From the cell containing the given text, extract its center point as (X, Y) coordinate. 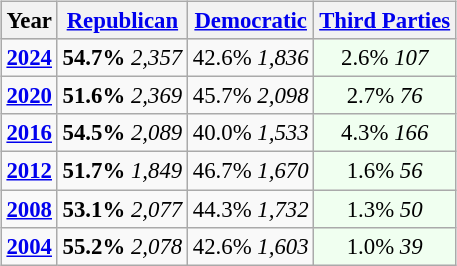
Democratic (250, 21)
42.6% 1,603 (250, 246)
Third Parties (385, 21)
2.7% 76 (385, 96)
51.7% 1,849 (122, 171)
51.6% 2,369 (122, 96)
2020 (29, 96)
42.6% 1,836 (250, 58)
46.7% 1,670 (250, 171)
55.2% 2,078 (122, 246)
2.6% 107 (385, 58)
44.3% 1,732 (250, 209)
Year (29, 21)
45.7% 2,098 (250, 96)
2024 (29, 58)
54.5% 2,089 (122, 133)
2004 (29, 246)
2008 (29, 209)
2016 (29, 133)
54.7% 2,357 (122, 58)
1.0% 39 (385, 246)
1.3% 50 (385, 209)
2012 (29, 171)
Republican (122, 21)
4.3% 166 (385, 133)
40.0% 1,533 (250, 133)
53.1% 2,077 (122, 209)
1.6% 56 (385, 171)
